For the text-containing cell, return its midpoint in (x, y) coordinate format. 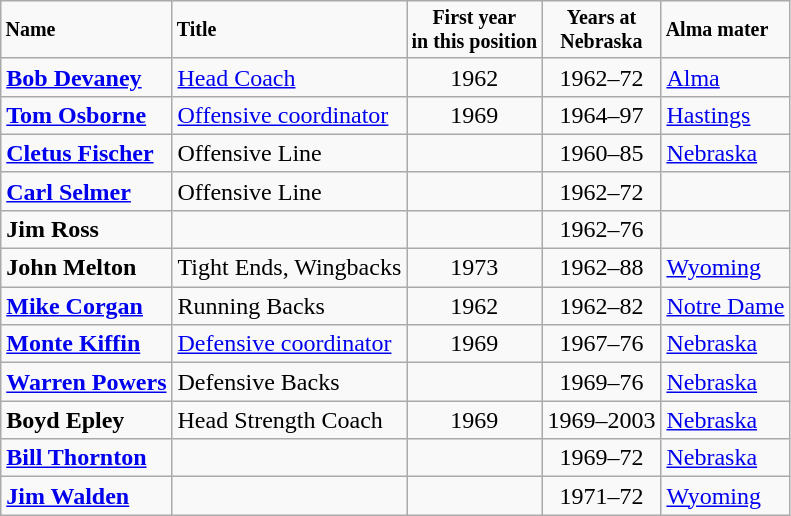
Mike Corgan (86, 306)
Tom Osborne (86, 115)
1969–2003 (602, 420)
Defensive Backs (290, 382)
Running Backs (290, 306)
Alma (726, 77)
Bill Thornton (86, 458)
1969–72 (602, 458)
Alma mater (726, 30)
Boyd Epley (86, 420)
Defensive coordinator (290, 344)
1962–88 (602, 268)
Monte Kiffin (86, 344)
Hastings (726, 115)
Head Strength Coach (290, 420)
John Melton (86, 268)
Name (86, 30)
Cletus Fischer (86, 153)
1960–85 (602, 153)
Tight Ends, Wingbacks (290, 268)
Years atNebraska (602, 30)
1967–76 (602, 344)
First yearin this position (474, 30)
Notre Dame (726, 306)
1962–76 (602, 229)
Jim Walden (86, 496)
1971–72 (602, 496)
Jim Ross (86, 229)
Title (290, 30)
Head Coach (290, 77)
Warren Powers (86, 382)
1964–97 (602, 115)
1973 (474, 268)
1969–76 (602, 382)
Bob Devaney (86, 77)
1962–82 (602, 306)
Offensive coordinator (290, 115)
Carl Selmer (86, 191)
